From the cell containing the given text, extract its center point as [x, y] coordinate. 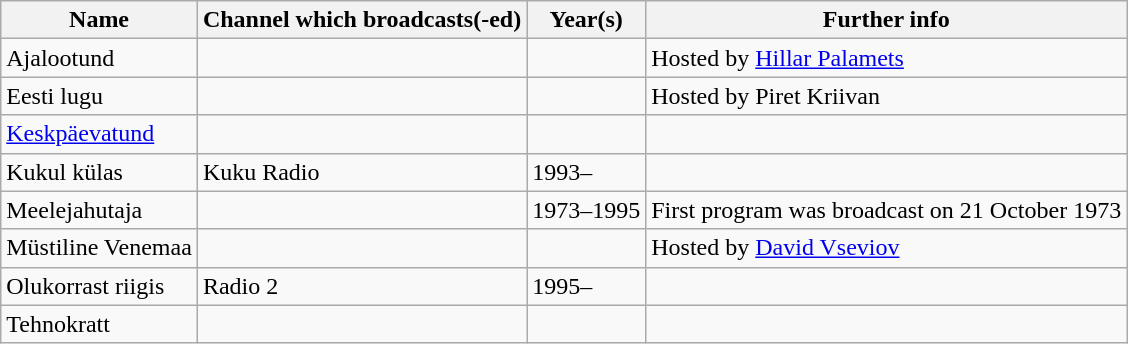
Radio 2 [362, 286]
Further info [886, 20]
Channel which broadcasts(-ed) [362, 20]
Ajalootund [100, 58]
Eesti lugu [100, 96]
Name [100, 20]
Hosted by Hillar Palamets [886, 58]
Keskpäevatund [100, 134]
Year(s) [586, 20]
Meelejahutaja [100, 210]
Kuku Radio [362, 172]
1995– [586, 286]
Tehnokratt [100, 324]
Olukorrast riigis [100, 286]
Kukul külas [100, 172]
1973–1995 [586, 210]
Hosted by Piret Kriivan [886, 96]
1993– [586, 172]
Müstiline Venemaa [100, 248]
Hosted by David Vseviov [886, 248]
First program was broadcast on 21 October 1973 [886, 210]
